Identify which cell holds the provided text, then report its (x, y) central coordinate. 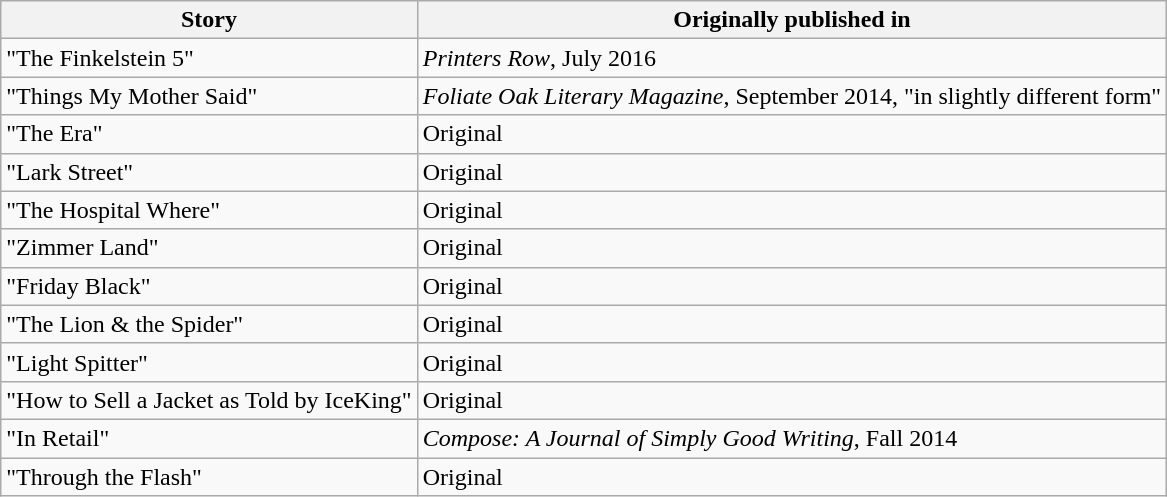
Foliate Oak Literary Magazine, September 2014, "in slightly different form" (792, 96)
Story (209, 20)
"Things My Mother Said" (209, 96)
Compose: A Journal of Simply Good Writing, Fall 2014 (792, 438)
"The Lion & the Spider" (209, 324)
"How to Sell a Jacket as Told by IceKing" (209, 400)
"Friday Black" (209, 286)
"Through the Flash" (209, 477)
Printers Row, July 2016 (792, 58)
"Zimmer Land" (209, 248)
"Lark Street" (209, 172)
"The Hospital Where" (209, 210)
"Light Spitter" (209, 362)
"The Era" (209, 134)
Originally published in (792, 20)
"In Retail" (209, 438)
"The Finkelstein 5" (209, 58)
